Locate the cell with the specified text and output its (X, Y) center coordinate. 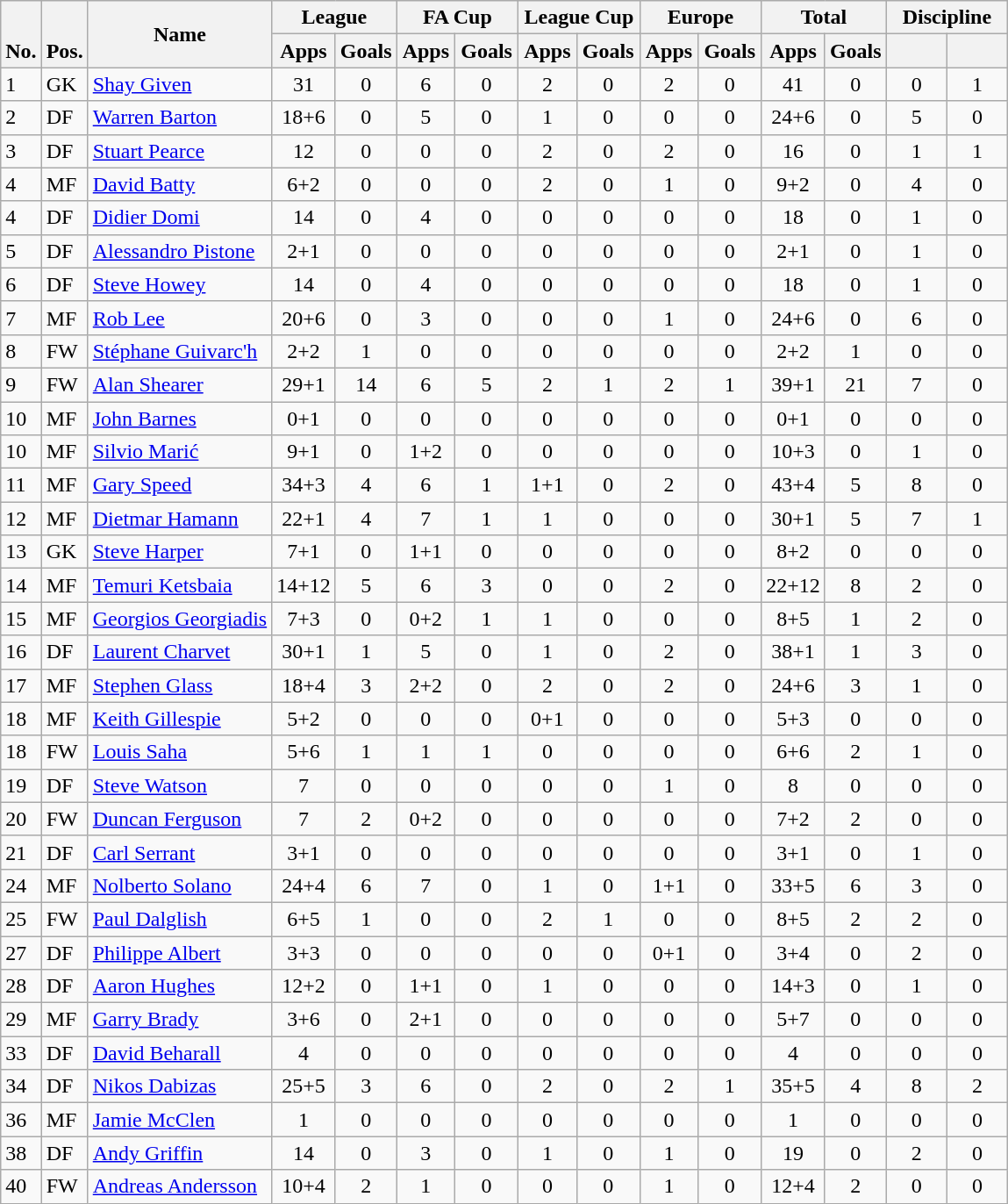
Gary Speed (179, 485)
Steve Howey (179, 284)
Andy Griffin (179, 1153)
34 (21, 1086)
Andreas Andersson (179, 1186)
Keith Gillespie (179, 719)
14+12 (304, 585)
Steve Harper (179, 552)
8+2 (793, 552)
35+5 (793, 1086)
9 (21, 384)
Garry Brady (179, 1020)
33+5 (793, 885)
Name (179, 34)
Steve Watson (179, 785)
27 (21, 952)
29 (21, 1020)
Dietmar Hamann (179, 519)
29+1 (304, 384)
24 (21, 885)
12+2 (304, 986)
League Cup (579, 18)
Shay Given (179, 84)
34+3 (304, 485)
Alan Shearer (179, 384)
Silvio Marić (179, 452)
Didier Domi (179, 218)
28 (21, 986)
Total (824, 18)
3+6 (304, 1020)
Stephen Glass (179, 685)
13 (21, 552)
6+2 (304, 184)
3+3 (304, 952)
40 (21, 1186)
Temuri Ketsbaia (179, 585)
14+3 (793, 986)
5+6 (304, 752)
24+4 (304, 885)
20 (21, 819)
Nikos Dabizas (179, 1086)
33 (21, 1053)
Stuart Pearce (179, 151)
10+4 (304, 1186)
25 (21, 919)
17 (21, 685)
43+4 (793, 485)
David Batty (179, 184)
5+2 (304, 719)
Carl Serrant (179, 852)
Louis Saha (179, 752)
Paul Dalglish (179, 919)
David Beharall (179, 1053)
31 (304, 84)
6+6 (793, 752)
11 (21, 485)
FA Cup (458, 18)
22+12 (793, 585)
1+2 (426, 452)
Pos. (65, 34)
Discipline (947, 18)
5+7 (793, 1020)
No. (21, 34)
Duncan Ferguson (179, 819)
Nolberto Solano (179, 885)
18+4 (304, 685)
41 (793, 84)
Georgios Georgiadis (179, 619)
22+1 (304, 519)
Laurent Charvet (179, 652)
Stéphane Guivarc'h (179, 351)
36 (21, 1120)
12+4 (793, 1186)
Philippe Albert (179, 952)
25+5 (304, 1086)
15 (21, 619)
John Barnes (179, 419)
20+6 (304, 318)
Europe (700, 18)
7+1 (304, 552)
7+3 (304, 619)
39+1 (793, 384)
Warren Barton (179, 118)
9+2 (793, 184)
10+3 (793, 452)
9+1 (304, 452)
38 (21, 1153)
18+6 (304, 118)
7+2 (793, 819)
Rob Lee (179, 318)
League (334, 18)
Aaron Hughes (179, 986)
6+5 (304, 919)
38+1 (793, 652)
5+3 (793, 719)
Jamie McClen (179, 1120)
3+4 (793, 952)
Alessandro Pistone (179, 251)
